Capture the cell that displays the provided text and extract its [X, Y] central coordinate. 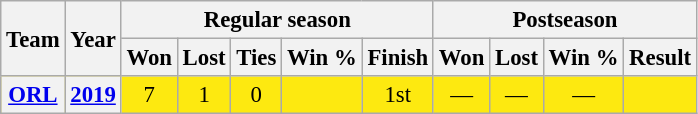
Year [93, 38]
1st [398, 95]
Result [660, 58]
1 [204, 95]
Team [33, 38]
7 [149, 95]
ORL [33, 95]
2019 [93, 95]
Regular season [277, 20]
0 [256, 95]
Postseason [564, 20]
Finish [398, 58]
Ties [256, 58]
